Identify which cell holds the provided text, then report its (X, Y) central coordinate. 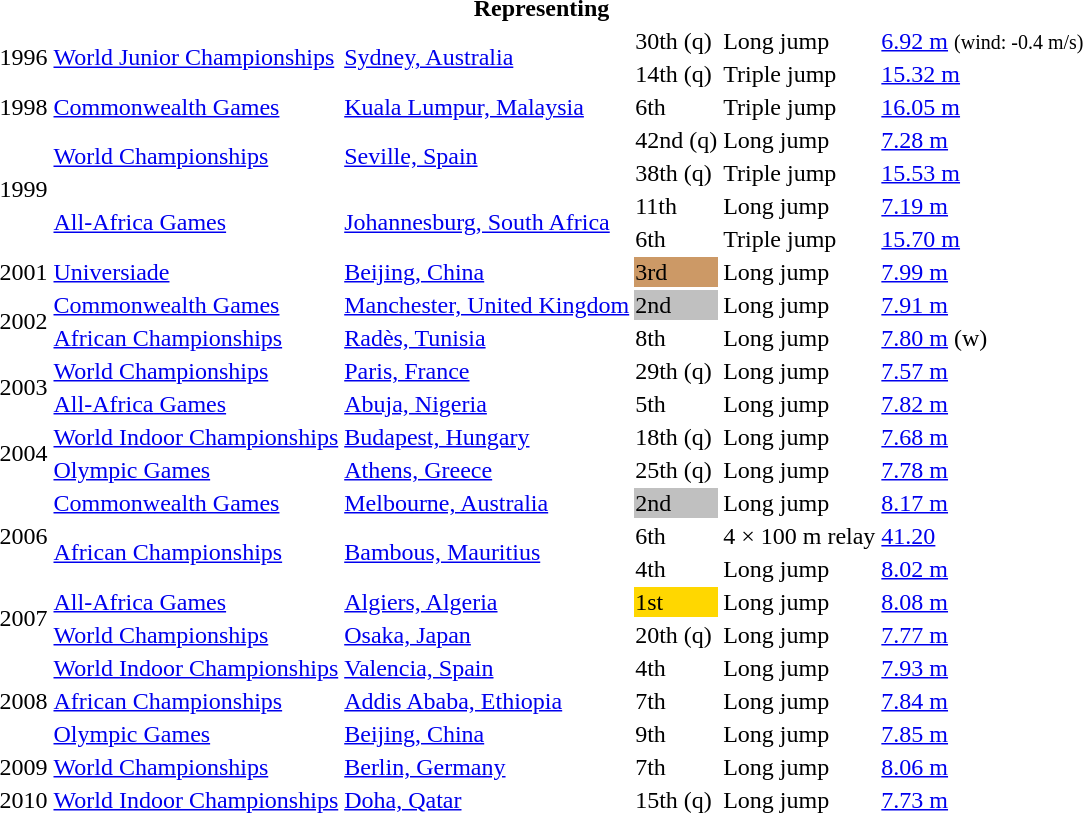
5th (676, 404)
20th (q) (676, 635)
4 × 100 m relay (800, 536)
1st (676, 602)
Seville, Spain (487, 156)
Melbourne, Australia (487, 503)
30th (q) (676, 41)
Bambous, Mauritius (487, 552)
Algiers, Algeria (487, 602)
42nd (q) (676, 140)
29th (q) (676, 371)
Berlin, Germany (487, 767)
Manchester, United Kingdom (487, 305)
Valencia, Spain (487, 668)
World Junior Championships (196, 58)
3rd (676, 272)
Sydney, Australia (487, 58)
Osaka, Japan (487, 635)
Universiade (196, 272)
Budapest, Hungary (487, 437)
Addis Ababa, Ethiopia (487, 701)
Johannesburg, South Africa (487, 222)
8th (676, 338)
Abuja, Nigeria (487, 404)
38th (q) (676, 173)
25th (q) (676, 470)
Paris, France (487, 371)
14th (q) (676, 74)
11th (676, 206)
Radès, Tunisia (487, 338)
Kuala Lumpur, Malaysia (487, 107)
Athens, Greece (487, 470)
18th (q) (676, 437)
9th (676, 734)
